Capture the cell that displays the provided text and extract its [x, y] central coordinate. 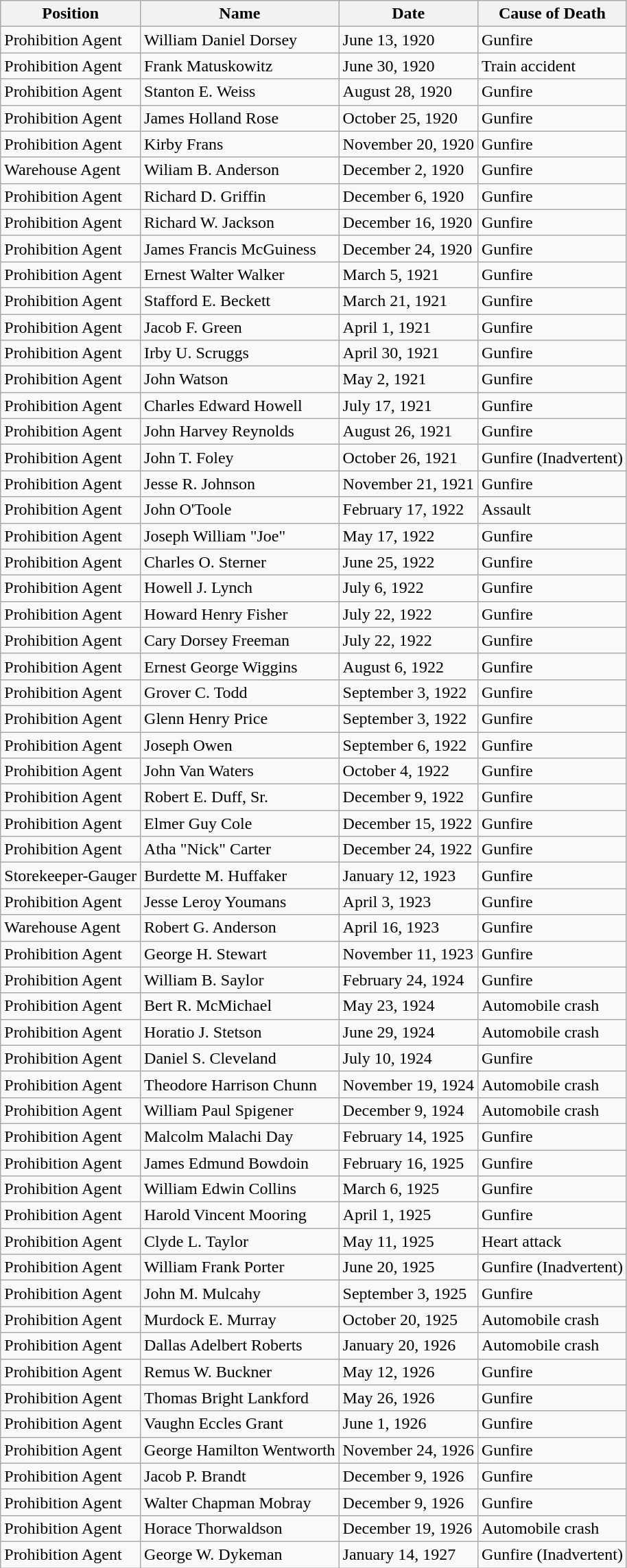
Clyde L. Taylor [240, 1241]
Theodore Harrison Chunn [240, 1084]
June 13, 1920 [408, 40]
January 12, 1923 [408, 876]
Ernest Walter Walker [240, 274]
June 30, 1920 [408, 66]
Glenn Henry Price [240, 718]
William Edwin Collins [240, 1189]
Daniel S. Cleveland [240, 1058]
James Holland Rose [240, 118]
November 21, 1921 [408, 484]
April 30, 1921 [408, 353]
February 16, 1925 [408, 1163]
October 4, 1922 [408, 771]
May 11, 1925 [408, 1241]
Walter Chapman Mobray [240, 1502]
July 6, 1922 [408, 588]
Dallas Adelbert Roberts [240, 1346]
Richard D. Griffin [240, 196]
John O'Toole [240, 510]
October 20, 1925 [408, 1320]
December 9, 1924 [408, 1110]
Bert R. McMichael [240, 1006]
Elmer Guy Cole [240, 823]
Horace Thorwaldson [240, 1528]
November 20, 1920 [408, 144]
Remus W. Buckner [240, 1372]
December 9, 1922 [408, 797]
June 29, 1924 [408, 1032]
Joseph Owen [240, 745]
Jesse R. Johnson [240, 484]
Irby U. Scruggs [240, 353]
December 24, 1920 [408, 248]
December 24, 1922 [408, 850]
December 15, 1922 [408, 823]
November 11, 1923 [408, 954]
July 17, 1921 [408, 406]
Jacob F. Green [240, 327]
June 25, 1922 [408, 562]
Train accident [552, 66]
Heart attack [552, 1241]
December 2, 1920 [408, 170]
Horatio J. Stetson [240, 1032]
January 20, 1926 [408, 1346]
Joseph William "Joe" [240, 536]
George W. Dykeman [240, 1554]
June 1, 1926 [408, 1424]
June 20, 1925 [408, 1267]
William Frank Porter [240, 1267]
Stanton E. Weiss [240, 92]
October 25, 1920 [408, 118]
December 19, 1926 [408, 1528]
William B. Saylor [240, 980]
Cary Dorsey Freeman [240, 640]
September 3, 1925 [408, 1294]
Thomas Bright Lankford [240, 1398]
Kirby Frans [240, 144]
February 17, 1922 [408, 510]
Storekeeper-Gauger [71, 876]
Richard W. Jackson [240, 222]
Ernest George Wiggins [240, 666]
Charles Edward Howell [240, 406]
Date [408, 14]
April 16, 1923 [408, 928]
Position [71, 14]
Robert G. Anderson [240, 928]
August 28, 1920 [408, 92]
Burdette M. Huffaker [240, 876]
August 6, 1922 [408, 666]
James Edmund Bowdoin [240, 1163]
January 14, 1927 [408, 1554]
April 1, 1925 [408, 1215]
December 6, 1920 [408, 196]
Cause of Death [552, 14]
March 6, 1925 [408, 1189]
Frank Matuskowitz [240, 66]
John Harvey Reynolds [240, 432]
George H. Stewart [240, 954]
James Francis McGuiness [240, 248]
Robert E. Duff, Sr. [240, 797]
Malcolm Malachi Day [240, 1136]
Atha "Nick" Carter [240, 850]
February 14, 1925 [408, 1136]
August 26, 1921 [408, 432]
July 10, 1924 [408, 1058]
Jesse Leroy Youmans [240, 902]
William Paul Spigener [240, 1110]
John T. Foley [240, 458]
Stafford E. Beckett [240, 301]
October 26, 1921 [408, 458]
May 26, 1926 [408, 1398]
April 1, 1921 [408, 327]
John Watson [240, 379]
February 24, 1924 [408, 980]
May 12, 1926 [408, 1372]
George Hamilton Wentworth [240, 1450]
December 16, 1920 [408, 222]
May 17, 1922 [408, 536]
Harold Vincent Mooring [240, 1215]
Wiliam B. Anderson [240, 170]
Vaughn Eccles Grant [240, 1424]
Howard Henry Fisher [240, 614]
Jacob P. Brandt [240, 1476]
March 21, 1921 [408, 301]
November 19, 1924 [408, 1084]
Charles O. Sterner [240, 562]
November 24, 1926 [408, 1450]
Assault [552, 510]
September 6, 1922 [408, 745]
March 5, 1921 [408, 274]
Name [240, 14]
Grover C. Todd [240, 692]
John Van Waters [240, 771]
May 23, 1924 [408, 1006]
John M. Mulcahy [240, 1294]
Howell J. Lynch [240, 588]
William Daniel Dorsey [240, 40]
April 3, 1923 [408, 902]
Murdock E. Murray [240, 1320]
May 2, 1921 [408, 379]
